Identify which cell holds the provided text, then report its (x, y) central coordinate. 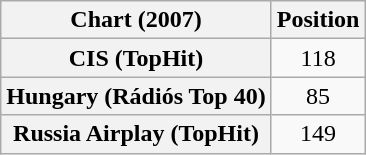
Russia Airplay (TopHit) (136, 134)
85 (318, 96)
CIS (TopHit) (136, 58)
Hungary (Rádiós Top 40) (136, 96)
118 (318, 58)
149 (318, 134)
Chart (2007) (136, 20)
Position (318, 20)
